Output the [x, y] coordinate of the center of the cell containing the given text.  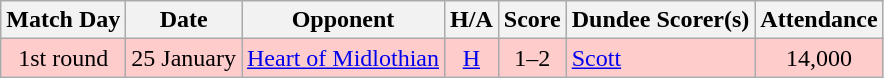
25 January [184, 58]
14,000 [819, 58]
Scott [660, 58]
1st round [64, 58]
Opponent [344, 20]
Score [532, 20]
H/A [472, 20]
Dundee Scorer(s) [660, 20]
Heart of Midlothian [344, 58]
Date [184, 20]
Match Day [64, 20]
1–2 [532, 58]
H [472, 58]
Attendance [819, 20]
